Capture the cell that displays the provided text and extract its (X, Y) central coordinate. 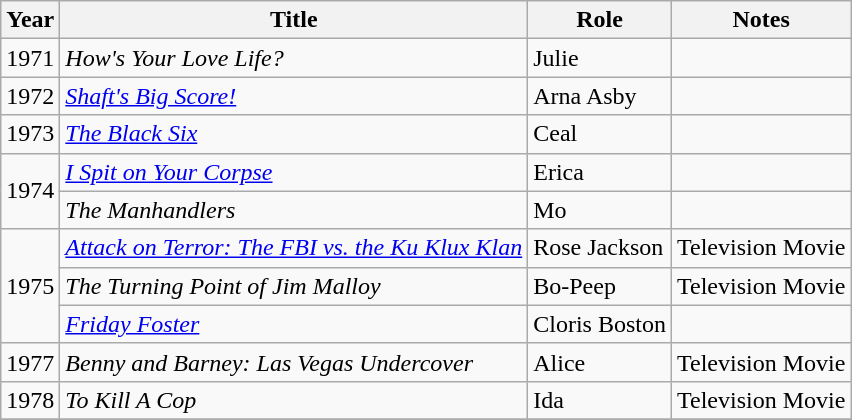
The Turning Point of Jim Malloy (294, 286)
Title (294, 20)
Year (30, 20)
1974 (30, 191)
Erica (600, 172)
Role (600, 20)
1977 (30, 362)
Bo-Peep (600, 286)
Ceal (600, 134)
Notes (762, 20)
Ida (600, 400)
1972 (30, 96)
The Black Six (294, 134)
Attack on Terror: The FBI vs. the Ku Klux Klan (294, 248)
Friday Foster (294, 324)
Julie (600, 58)
Mo (600, 210)
Shaft's Big Score! (294, 96)
Alice (600, 362)
Arna Asby (600, 96)
To Kill A Cop (294, 400)
1971 (30, 58)
Benny and Barney: Las Vegas Undercover (294, 362)
I Spit on Your Corpse (294, 172)
How's Your Love Life? (294, 58)
Cloris Boston (600, 324)
1978 (30, 400)
Rose Jackson (600, 248)
1975 (30, 286)
1973 (30, 134)
The Manhandlers (294, 210)
